Return [x, y] of the center of cell containing provided text 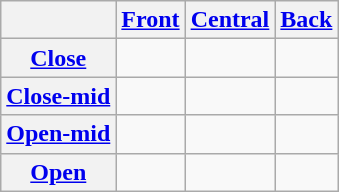
Front [150, 20]
Central [230, 20]
Open [58, 172]
Open-mid [58, 134]
Close [58, 58]
Close-mid [58, 96]
Back [306, 20]
